For the text-containing cell, return its midpoint in (X, Y) coordinate format. 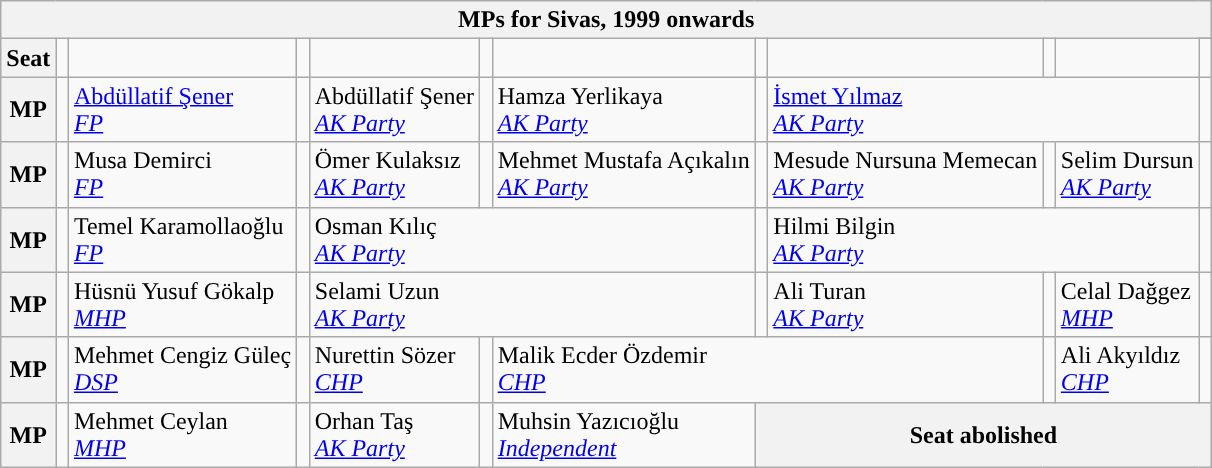
Hilmi BilginAK Party (984, 240)
Mehmet CeylanMHP (182, 434)
Mehmet Mustafa AçıkalınAK Party (624, 174)
Osman KılıçAK Party (532, 240)
Ömer KulaksızAK Party (394, 174)
Hüsnü Yusuf GökalpMHP (182, 304)
Mesude Nursuna MemecanAK Party (906, 174)
Abdüllatif ŞenerAK Party (394, 110)
İsmet YılmazAK Party (984, 110)
Orhan TaşAK Party (394, 434)
Nurettin SözerCHP (394, 370)
Selim DursunAK Party (1127, 174)
Ali TuranAK Party (906, 304)
Seat abolished (983, 434)
Hamza YerlikayaAK Party (624, 110)
Temel KaramollaoğluFP (182, 240)
Abdüllatif ŞenerFP (182, 110)
Celal DağgezMHP (1127, 304)
Malik Ecder ÖzdemirCHP (768, 370)
Selami UzunAK Party (532, 304)
Mehmet Cengiz GüleçDSP (182, 370)
Musa DemirciFP (182, 174)
Muhsin YazıcıoğluIndependent (624, 434)
Ali AkyıldızCHP (1127, 370)
MPs for Sivas, 1999 onwards (606, 20)
Seat (28, 58)
